From the cell containing the given text, extract its center point as (x, y) coordinate. 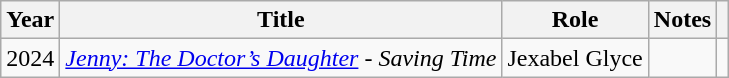
2024 (30, 58)
Role (575, 20)
Jexabel Glyce (575, 58)
Year (30, 20)
Title (281, 20)
Jenny: The Doctor’s Daughter - Saving Time (281, 58)
Notes (682, 20)
